Return [X, Y] of the center of cell containing provided text 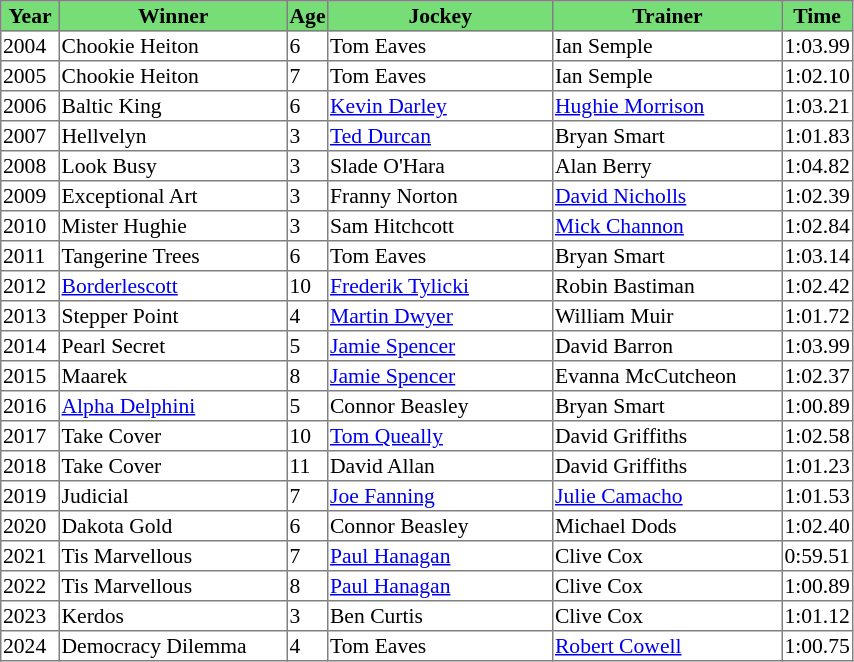
1:01.83 [817, 136]
11 [307, 466]
Winner [173, 16]
Trainer [668, 16]
David Barron [668, 346]
1:01.12 [817, 616]
2019 [30, 496]
Robert Cowell [668, 646]
Slade O'Hara [440, 166]
Martin Dwyer [440, 316]
Maarek [173, 376]
Borderlescott [173, 286]
1:02.37 [817, 376]
1:00.75 [817, 646]
Alpha Delphini [173, 406]
Tom Queally [440, 436]
2016 [30, 406]
2009 [30, 196]
2007 [30, 136]
David Allan [440, 466]
2008 [30, 166]
2006 [30, 106]
Exceptional Art [173, 196]
1:01.72 [817, 316]
Mister Hughie [173, 226]
Joe Fanning [440, 496]
Evanna McCutcheon [668, 376]
1:02.58 [817, 436]
Julie Camacho [668, 496]
Time [817, 16]
1:03.21 [817, 106]
1:03.14 [817, 256]
2023 [30, 616]
Democracy Dilemma [173, 646]
Jockey [440, 16]
2004 [30, 46]
Pearl Secret [173, 346]
2010 [30, 226]
Michael Dods [668, 526]
Age [307, 16]
Hellvelyn [173, 136]
William Muir [668, 316]
0:59.51 [817, 556]
1:01.23 [817, 466]
1:01.53 [817, 496]
Robin Bastiman [668, 286]
Sam Hitchcott [440, 226]
1:02.84 [817, 226]
1:02.40 [817, 526]
Ted Durcan [440, 136]
2005 [30, 76]
2018 [30, 466]
1:02.42 [817, 286]
2020 [30, 526]
2014 [30, 346]
Judicial [173, 496]
2024 [30, 646]
Year [30, 16]
Tangerine Trees [173, 256]
Dakota Gold [173, 526]
Mick Channon [668, 226]
David Nicholls [668, 196]
2011 [30, 256]
2013 [30, 316]
Kerdos [173, 616]
2017 [30, 436]
2012 [30, 286]
1:02.10 [817, 76]
2015 [30, 376]
1:04.82 [817, 166]
1:02.39 [817, 196]
Baltic King [173, 106]
Kevin Darley [440, 106]
2021 [30, 556]
Ben Curtis [440, 616]
Look Busy [173, 166]
Stepper Point [173, 316]
Hughie Morrison [668, 106]
Frederik Tylicki [440, 286]
Franny Norton [440, 196]
2022 [30, 586]
Alan Berry [668, 166]
